Detect which cell encompasses the target text, then output its [X, Y] center coordinate. 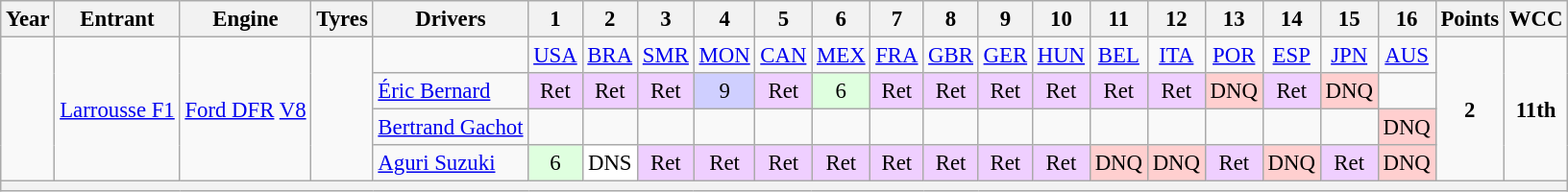
Engine [246, 19]
Year [28, 19]
11th [1535, 109]
3 [665, 19]
MON [724, 56]
4 [724, 19]
MEX [842, 56]
BEL [1118, 56]
12 [1176, 19]
Éric Bernard [451, 91]
Bertrand Gachot [451, 128]
USA [555, 56]
16 [1407, 19]
ITA [1176, 56]
ESP [1291, 56]
5 [784, 19]
10 [1061, 19]
JPN [1349, 56]
WCC [1535, 19]
7 [897, 19]
Tyres [342, 19]
15 [1349, 19]
1 [555, 19]
Drivers [451, 19]
GER [1005, 56]
8 [951, 19]
DNS [609, 163]
Aguri Suzuki [451, 163]
FRA [897, 56]
14 [1291, 19]
CAN [784, 56]
13 [1234, 19]
HUN [1061, 56]
Larrousse F1 [117, 109]
Entrant [117, 19]
BRA [609, 56]
Points [1470, 19]
AUS [1407, 56]
11 [1118, 19]
SMR [665, 56]
POR [1234, 56]
GBR [951, 56]
Ford DFR V8 [246, 109]
